Detect which cell encompasses the target text, then output its [X, Y] center coordinate. 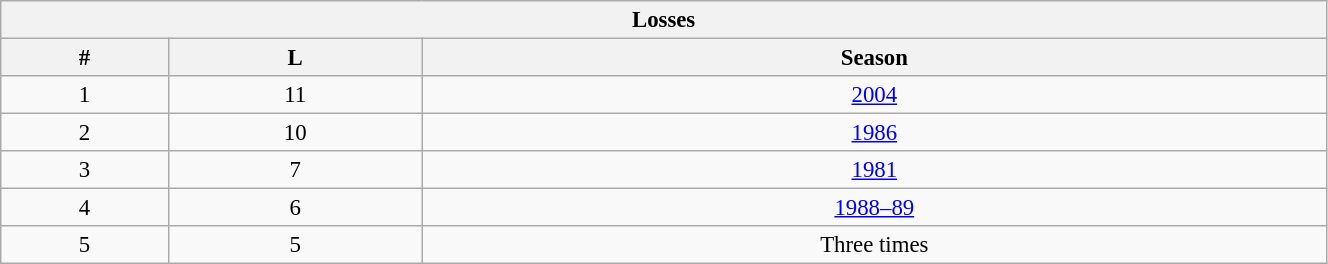
Losses [664, 20]
# [84, 58]
Three times [874, 245]
4 [84, 208]
1981 [874, 170]
1 [84, 95]
L [295, 58]
10 [295, 133]
2004 [874, 95]
3 [84, 170]
1986 [874, 133]
Season [874, 58]
2 [84, 133]
11 [295, 95]
1988–89 [874, 208]
7 [295, 170]
6 [295, 208]
